Locate the cell with the specified text and output its (X, Y) center coordinate. 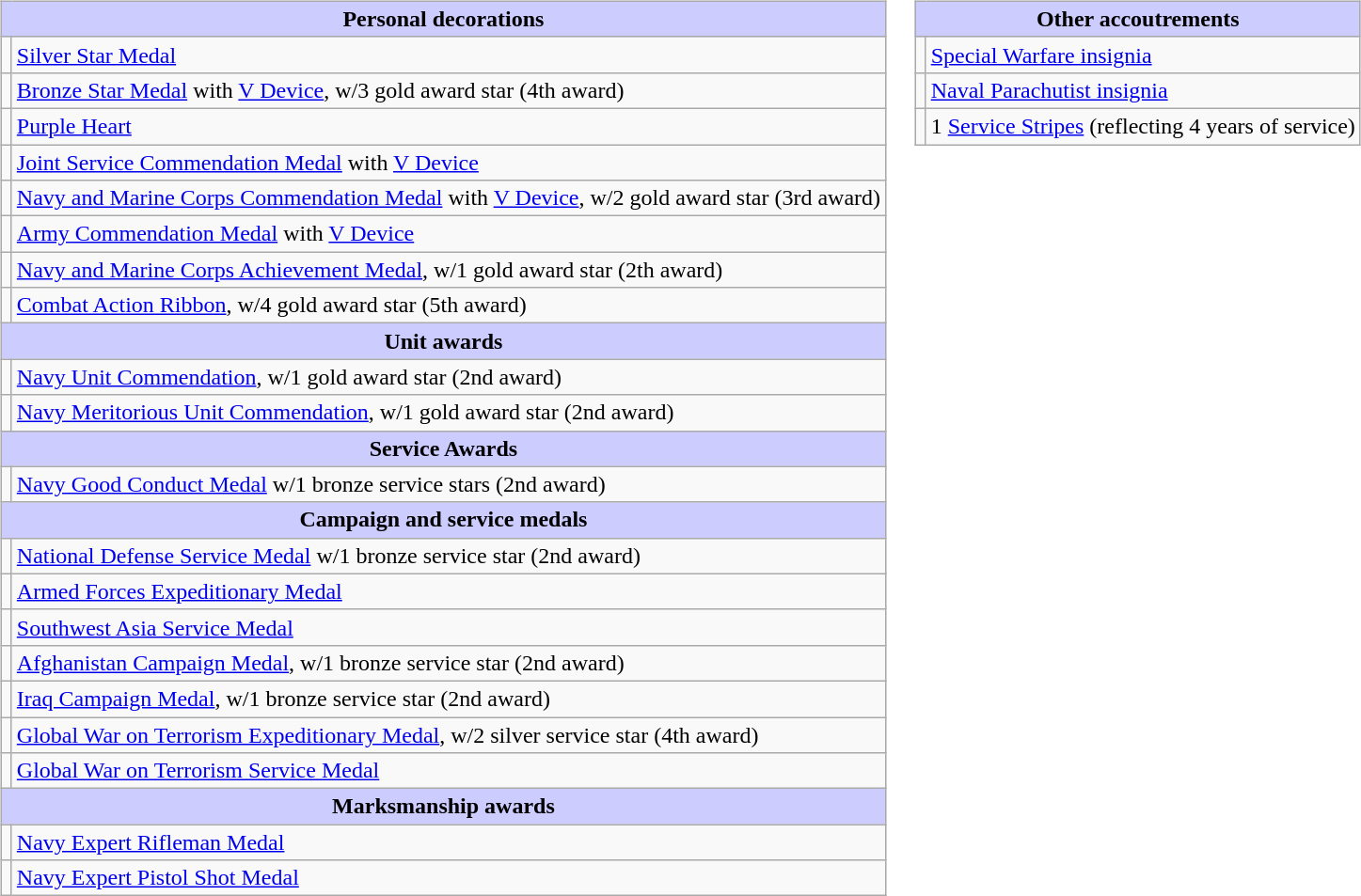
Bronze Star Medal with V Device, w/3 gold award star (4th award) (448, 90)
Army Commendation Medal with V Device (448, 234)
Navy Expert Pistol Shot Medal (448, 878)
Global War on Terrorism Service Medal (448, 771)
Global War on Terrorism Expeditionary Medal, w/2 silver service star (4th award) (448, 734)
Afghanistan Campaign Medal, w/1 bronze service star (2nd award) (448, 663)
Other accoutrements (1138, 19)
Personal decorations (443, 19)
Southwest Asia Service Medal (448, 627)
Navy Good Conduct Medal w/1 bronze service stars (2nd award) (448, 484)
Navy and Marine Corps Commendation Medal with V Device, w/2 gold award star (3rd award) (448, 198)
Marksmanship awards (443, 807)
Armed Forces Expeditionary Medal (448, 591)
Navy Expert Rifleman Medal (448, 842)
Navy and Marine Corps Achievement Medal, w/1 gold award star (2th award) (448, 270)
Campaign and service medals (443, 520)
Unit awards (443, 341)
Naval Parachutist insignia (1143, 90)
Iraq Campaign Medal, w/1 bronze service star (2nd award) (448, 699)
Service Awards (443, 448)
Purple Heart (448, 126)
Special Warfare insignia (1143, 55)
Navy Unit Commendation, w/1 gold award star (2nd award) (448, 377)
Silver Star Medal (448, 55)
Navy Meritorious Unit Commendation, w/1 gold award star (2nd award) (448, 413)
Combat Action Ribbon, w/4 gold award star (5th award) (448, 306)
Joint Service Commendation Medal with V Device (448, 163)
National Defense Service Medal w/1 bronze service star (2nd award) (448, 556)
1 Service Stripes (reflecting 4 years of service) (1143, 126)
